Extract the [X, Y] coordinate from the center of the cell holding the provided text.  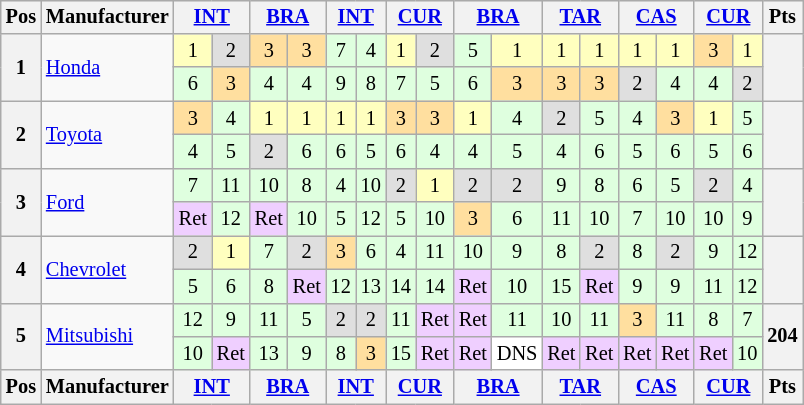
DNS [517, 354]
204 [782, 336]
Toyota [108, 134]
Honda [108, 68]
Mitsubishi [108, 336]
Chevrolet [108, 270]
Ford [108, 202]
